Search for the cell housing the specified text and yield its (x, y) center coordinate. 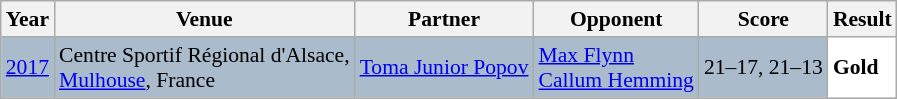
Result (862, 19)
21–17, 21–13 (764, 68)
Partner (444, 19)
Opponent (616, 19)
Gold (862, 68)
Max Flynn Callum Hemming (616, 68)
Score (764, 19)
Year (28, 19)
2017 (28, 68)
Venue (204, 19)
Toma Junior Popov (444, 68)
Centre Sportif Régional d'Alsace,Mulhouse, France (204, 68)
